Determine the (x, y) coordinate at the center of the cell enclosing the given text.  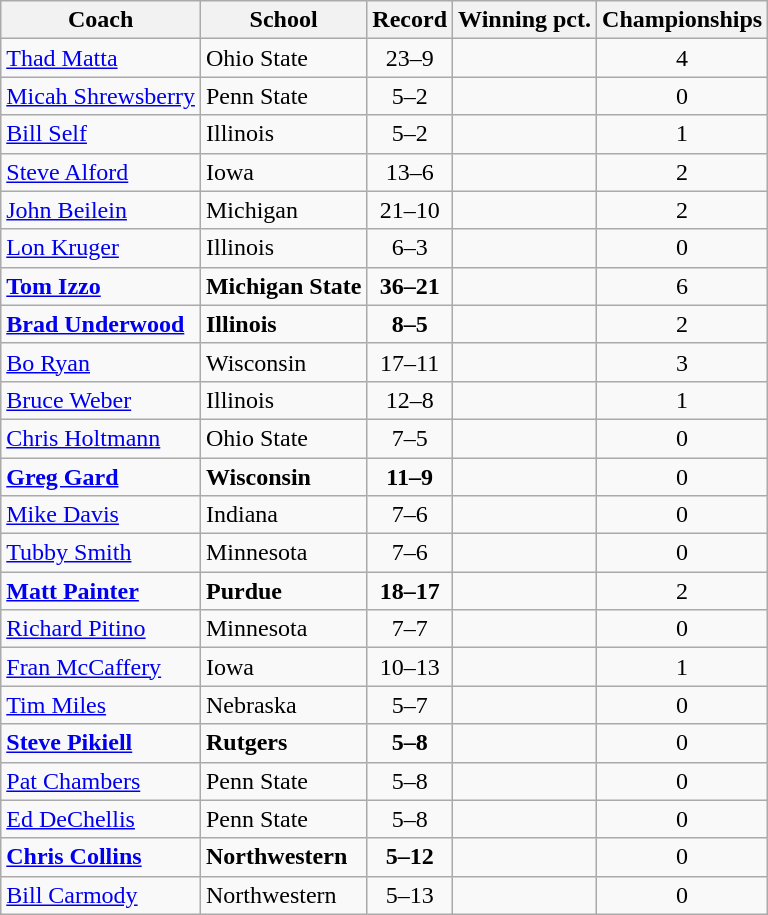
Mike Davis (101, 515)
Record (410, 20)
Purdue (283, 591)
Greg Gard (101, 477)
Lon Kruger (101, 248)
Coach (101, 20)
8–5 (410, 324)
Winning pct. (525, 20)
6–3 (410, 248)
Bo Ryan (101, 362)
Ed DeChellis (101, 819)
Steve Alford (101, 172)
Fran McCaffery (101, 667)
7–7 (410, 629)
Bruce Weber (101, 400)
Chris Holtmann (101, 438)
Micah Shrewsberry (101, 96)
Brad Underwood (101, 324)
17–11 (410, 362)
12–8 (410, 400)
13–6 (410, 172)
3 (682, 362)
5–13 (410, 895)
Pat Chambers (101, 781)
Rutgers (283, 743)
10–13 (410, 667)
4 (682, 58)
11–9 (410, 477)
36–21 (410, 286)
Matt Painter (101, 591)
Nebraska (283, 705)
7–5 (410, 438)
Tim Miles (101, 705)
5–12 (410, 857)
Michigan (283, 210)
Tubby Smith (101, 553)
John Beilein (101, 210)
School (283, 20)
5–7 (410, 705)
Chris Collins (101, 857)
Michigan State (283, 286)
Thad Matta (101, 58)
Bill Carmody (101, 895)
6 (682, 286)
Bill Self (101, 134)
Tom Izzo (101, 286)
Steve Pikiell (101, 743)
Indiana (283, 515)
Championships (682, 20)
23–9 (410, 58)
18–17 (410, 591)
Richard Pitino (101, 629)
21–10 (410, 210)
